Provide the (x, y) coordinate of the cell's center where the given text is located.  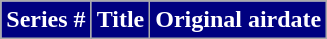
Series # (46, 20)
Title (120, 20)
Original airdate (238, 20)
